Return the (x, y) coordinate for the center point of the cell that contains the specified text.  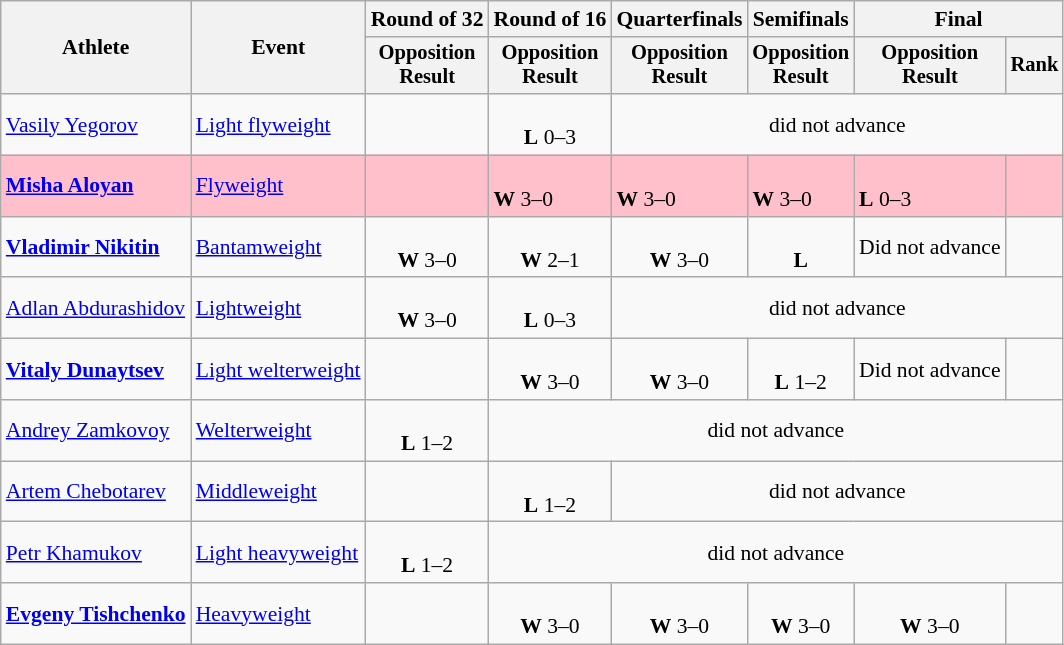
Light welterweight (278, 370)
Vasily Yegorov (96, 124)
Event (278, 48)
Artem Chebotarev (96, 492)
Bantamweight (278, 248)
Vitaly Dunaytsev (96, 370)
Round of 32 (428, 19)
Vladimir Nikitin (96, 248)
Athlete (96, 48)
Lightweight (278, 308)
Light flyweight (278, 124)
Light heavyweight (278, 552)
Rank (1035, 66)
Final (958, 19)
Andrey Zamkovoy (96, 430)
Adlan Abdurashidov (96, 308)
Heavyweight (278, 614)
Petr Khamukov (96, 552)
Misha Aloyan (96, 186)
Quarterfinals (679, 19)
Round of 16 (550, 19)
Evgeny Tishchenko (96, 614)
Welterweight (278, 430)
L (800, 248)
Semifinals (800, 19)
W 2–1 (550, 248)
Middleweight (278, 492)
Flyweight (278, 186)
